Provide the [x, y] coordinate of the cell's center where the given text is located.  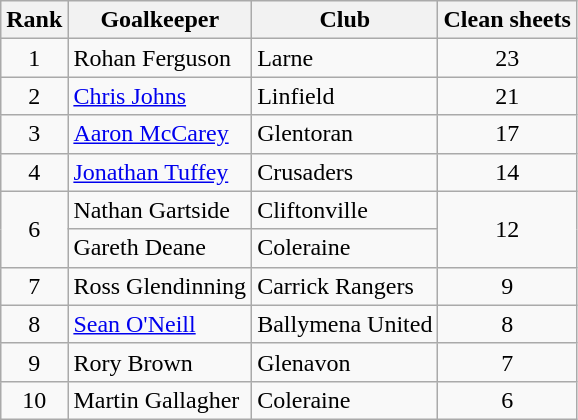
Larne [345, 58]
Rank [34, 20]
1 [34, 58]
Gareth Deane [160, 248]
Aaron McCarey [160, 134]
Cliftonville [345, 210]
Rohan Ferguson [160, 58]
Club [345, 20]
Ballymena United [345, 324]
Ross Glendinning [160, 286]
Rory Brown [160, 362]
2 [34, 96]
Linfield [345, 96]
Glentoran [345, 134]
Martin Gallagher [160, 400]
10 [34, 400]
Glenavon [345, 362]
4 [34, 172]
12 [507, 229]
Sean O'Neill [160, 324]
3 [34, 134]
Chris Johns [160, 96]
23 [507, 58]
Carrick Rangers [345, 286]
Crusaders [345, 172]
17 [507, 134]
Goalkeeper [160, 20]
21 [507, 96]
Clean sheets [507, 20]
Jonathan Tuffey [160, 172]
14 [507, 172]
Nathan Gartside [160, 210]
